Determine the (X, Y) coordinate at the center of the cell enclosing the given text.  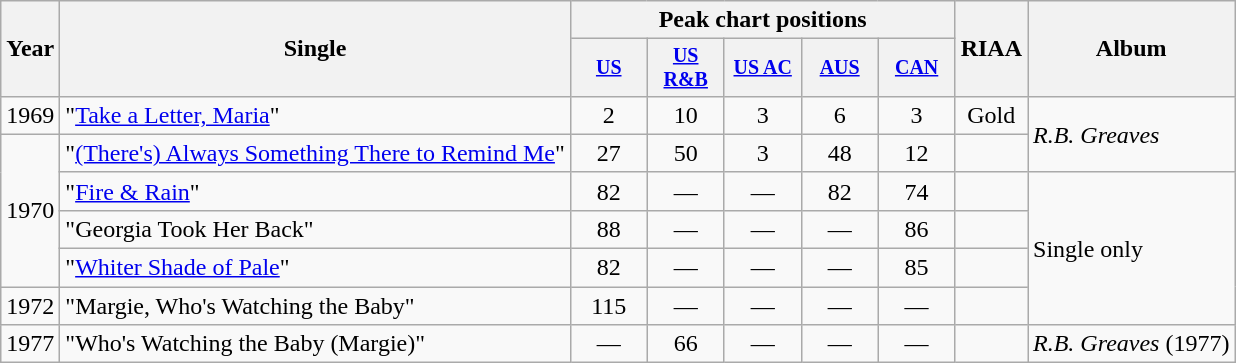
"Whiter Shade of Pale" (315, 268)
"Georgia Took Her Back" (315, 229)
Peak chart positions (762, 20)
66 (686, 344)
12 (916, 153)
R.B. Greaves (1977) (1132, 344)
US (608, 68)
"(There's) Always Something There to Remind Me" (315, 153)
Single (315, 49)
"Who's Watching the Baby (Margie)" (315, 344)
6 (840, 115)
48 (840, 153)
88 (608, 229)
Single only (1132, 248)
1972 (30, 306)
Gold (991, 115)
86 (916, 229)
115 (608, 306)
50 (686, 153)
"Take a Letter, Maria" (315, 115)
1970 (30, 210)
"Margie, Who's Watching the Baby" (315, 306)
Year (30, 49)
85 (916, 268)
10 (686, 115)
"Fire & Rain" (315, 191)
27 (608, 153)
CAN (916, 68)
2 (608, 115)
1969 (30, 115)
US AC (762, 68)
RIAA (991, 49)
R.B. Greaves (1132, 134)
AUS (840, 68)
Album (1132, 49)
US R&B (686, 68)
1977 (30, 344)
74 (916, 191)
